Locate the cell with the specified text and output its [X, Y] center coordinate. 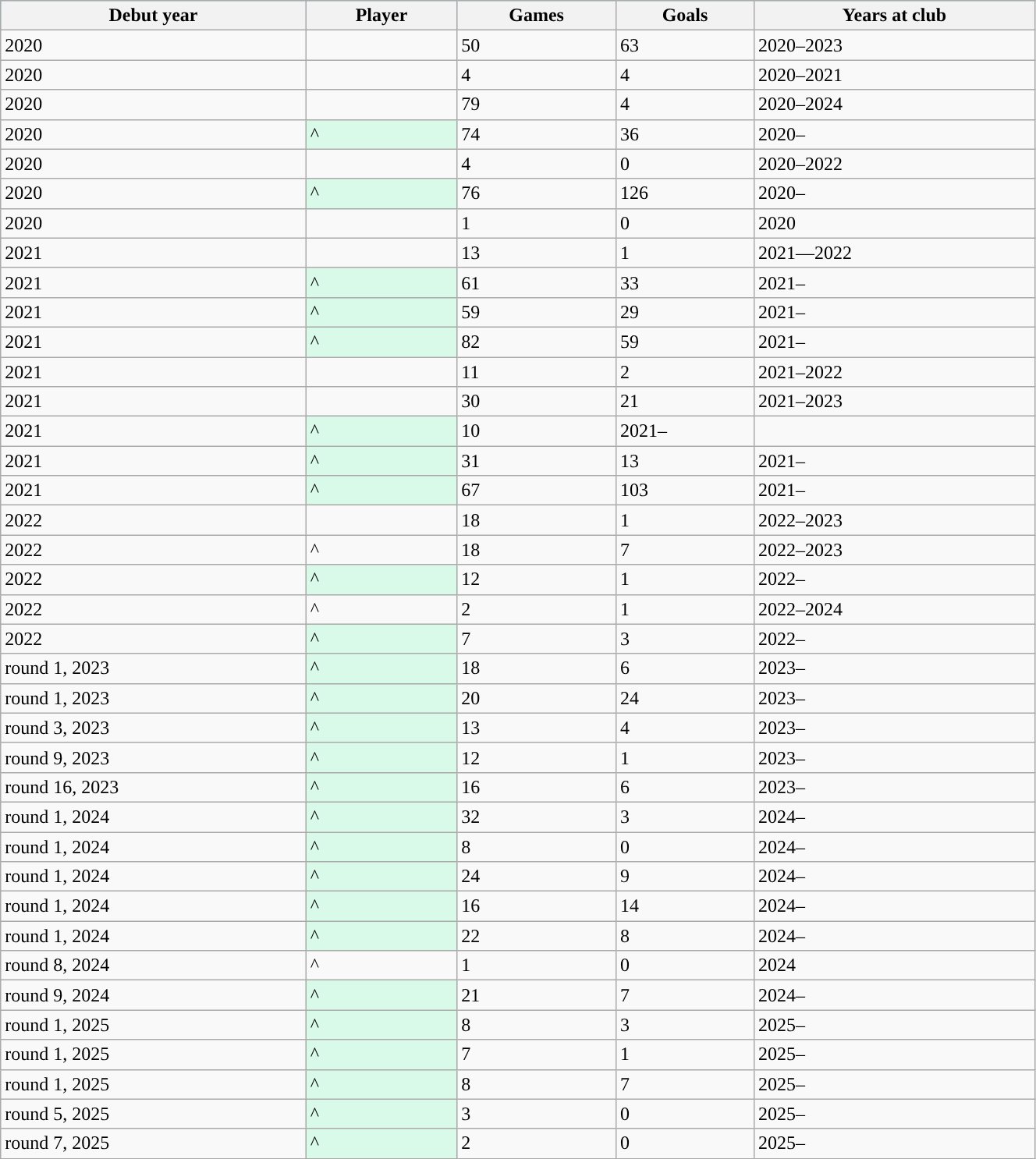
round 3, 2023 [153, 728]
2020–2024 [895, 105]
31 [537, 461]
round 5, 2025 [153, 1114]
63 [685, 45]
10 [537, 431]
74 [537, 134]
2020–2021 [895, 75]
67 [537, 491]
2024 [895, 966]
2021–2023 [895, 402]
79 [537, 105]
2021–2022 [895, 372]
Debut year [153, 16]
61 [537, 282]
29 [685, 312]
Goals [685, 16]
2022–2024 [895, 609]
82 [537, 342]
round 9, 2023 [153, 757]
2020–2022 [895, 164]
33 [685, 282]
36 [685, 134]
9 [685, 877]
round 7, 2025 [153, 1143]
76 [537, 193]
2020–2023 [895, 45]
round 9, 2024 [153, 995]
11 [537, 372]
103 [685, 491]
30 [537, 402]
round 16, 2023 [153, 787]
126 [685, 193]
22 [537, 936]
Years at club [895, 16]
50 [537, 45]
round 8, 2024 [153, 966]
2021—2022 [895, 253]
Games [537, 16]
Player [381, 16]
20 [537, 698]
14 [685, 906]
32 [537, 817]
